Provide the (x, y) coordinate of the cell's center where the given text is located.  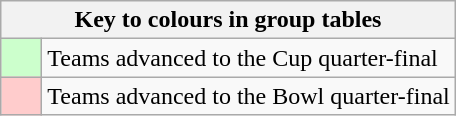
Key to colours in group tables (228, 20)
Teams advanced to the Cup quarter-final (248, 58)
Teams advanced to the Bowl quarter-final (248, 96)
